Detect which cell encompasses the target text, then output its (x, y) center coordinate. 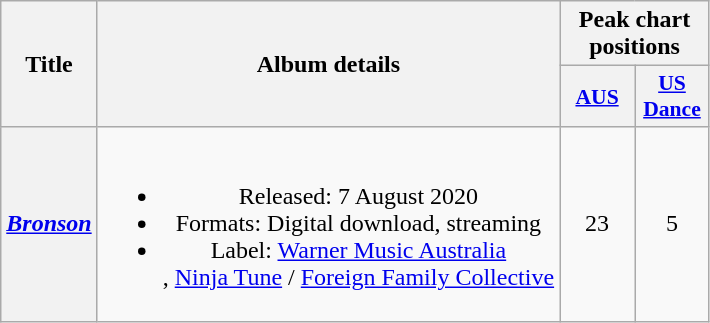
Peak chart positions (635, 34)
Title (49, 64)
Bronson (49, 224)
Album details (328, 64)
23 (598, 224)
AUS (598, 96)
US Dance (672, 96)
Released: 7 August 2020Formats: Digital download, streamingLabel: Warner Music Australia, Ninja Tune / Foreign Family Collective (328, 224)
5 (672, 224)
